Identify which cell holds the provided text, then report its [X, Y] central coordinate. 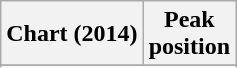
Peakposition [189, 34]
Chart (2014) [72, 34]
